Detect which cell encompasses the target text, then output its (x, y) center coordinate. 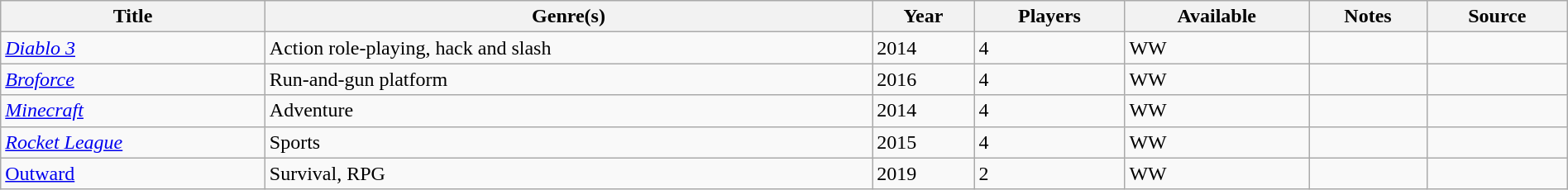
Notes (1368, 17)
2016 (923, 79)
Adventure (568, 111)
Sports (568, 142)
Available (1217, 17)
2019 (923, 173)
Year (923, 17)
Run-and-gun platform (568, 79)
2 (1049, 173)
Outward (133, 173)
Genre(s) (568, 17)
2015 (923, 142)
Source (1497, 17)
Rocket League (133, 142)
Broforce (133, 79)
Diablo 3 (133, 48)
Minecraft (133, 111)
Title (133, 17)
Players (1049, 17)
Action role-playing, hack and slash (568, 48)
Survival, RPG (568, 173)
